Pinpoint the cell where the given text exists, returning its [x, y] midpoint coordinate. 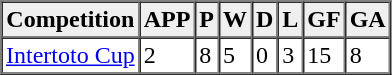
D [264, 20]
3 [290, 56]
W [234, 20]
P [207, 20]
Competition [71, 20]
L [290, 20]
2 [167, 56]
GA [368, 20]
Intertoto Cup [71, 56]
GF [324, 20]
APP [167, 20]
5 [234, 56]
15 [324, 56]
0 [264, 56]
